Capture the cell that displays the provided text and extract its [X, Y] central coordinate. 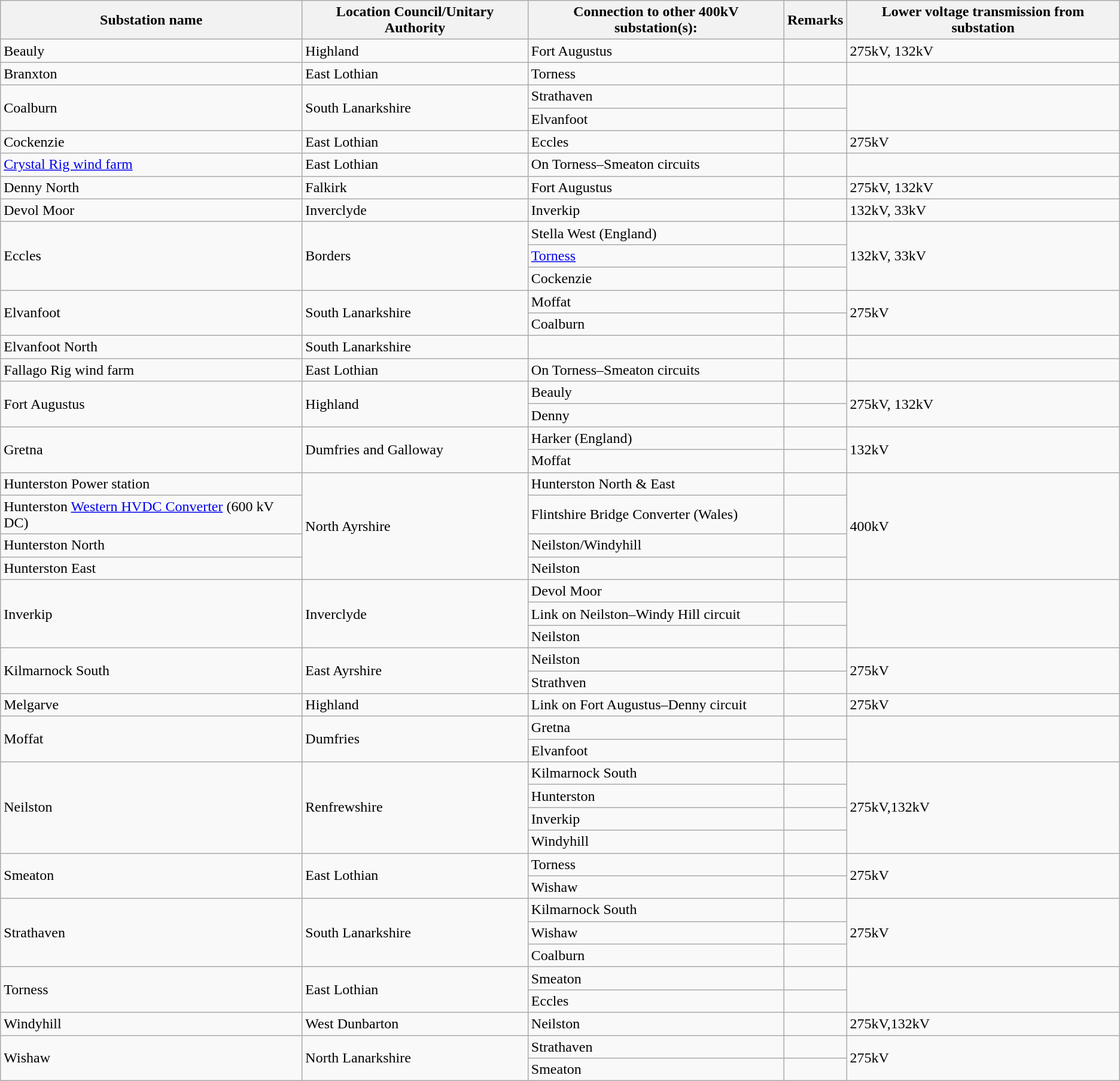
Hunterston [656, 796]
Borders [415, 256]
Flintshire Bridge Converter (Wales) [656, 515]
Neilston/Windyhill [656, 545]
Stella West (England) [656, 233]
Renfrewshire [415, 807]
Substation name [151, 20]
Falkirk [415, 187]
Melgarve [151, 705]
North Lanarkshire [415, 1058]
Location Council/Unitary Authority [415, 20]
Elvanfoot North [151, 347]
Fallago Rig wind farm [151, 370]
Connection to other 400kV substation(s): [656, 20]
Crystal Rig wind farm [151, 165]
East Ayrshire [415, 670]
Link on Neilston–Windy Hill circuit [656, 614]
Hunterston Power station [151, 484]
Link on Fort Augustus–Denny circuit [656, 705]
Dumfries [415, 739]
Hunterston Western HVDC Converter (600 kV DC) [151, 515]
Strathven [656, 682]
West Dunbarton [415, 1024]
Lower voltage transmission from substation [983, 20]
Hunterston North & East [656, 484]
Dumfries and Galloway [415, 450]
Branxton [151, 74]
Remarks [815, 20]
132kV [983, 450]
Denny [656, 415]
Denny North [151, 187]
Hunterston East [151, 568]
400kV [983, 526]
North Ayrshire [415, 526]
Harker (England) [656, 438]
Hunterston North [151, 545]
